Detect which cell encompasses the target text, then output its (x, y) center coordinate. 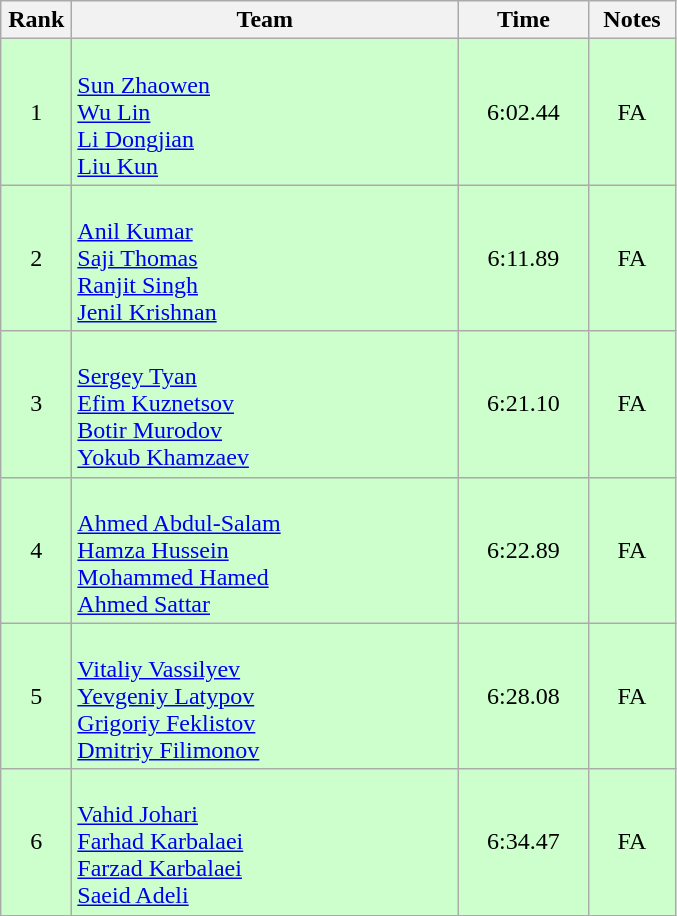
3 (36, 404)
6:22.89 (524, 550)
6:28.08 (524, 696)
1 (36, 112)
Time (524, 20)
4 (36, 550)
6:02.44 (524, 112)
Anil KumarSaji ThomasRanjit SinghJenil Krishnan (265, 258)
Sergey TyanEfim KuznetsovBotir MurodovYokub Khamzaev (265, 404)
6:34.47 (524, 842)
Rank (36, 20)
6 (36, 842)
Sun ZhaowenWu LinLi DongjianLiu Kun (265, 112)
2 (36, 258)
Vitaliy VassilyevYevgeniy LatypovGrigoriy FeklistovDmitriy Filimonov (265, 696)
Vahid JohariFarhad KarbalaeiFarzad KarbalaeiSaeid Adeli (265, 842)
Ahmed Abdul-SalamHamza HusseinMohammed HamedAhmed Sattar (265, 550)
6:11.89 (524, 258)
Team (265, 20)
6:21.10 (524, 404)
5 (36, 696)
Notes (632, 20)
